From the cell containing the given text, extract its center point as (x, y) coordinate. 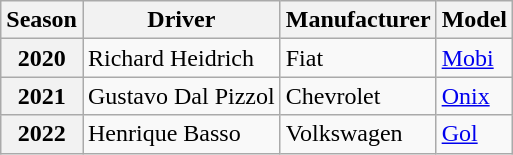
Chevrolet (358, 96)
Henrique Basso (181, 134)
Gustavo Dal Pizzol (181, 96)
Gol (474, 134)
Manufacturer (358, 20)
Fiat (358, 58)
Mobi (474, 58)
Onix (474, 96)
Richard Heidrich (181, 58)
2020 (42, 58)
Volkswagen (358, 134)
Driver (181, 20)
Season (42, 20)
Model (474, 20)
2021 (42, 96)
2022 (42, 134)
